Determine the (x, y) coordinate at the center of the cell enclosing the given text.  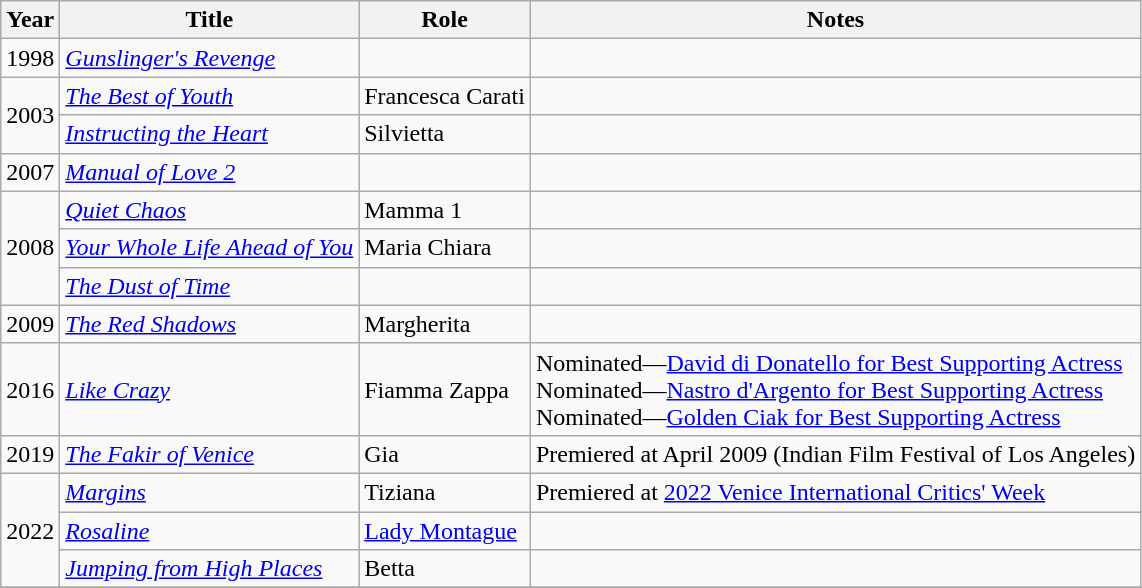
Premiered at April 2009 (Indian Film Festival of Los Angeles) (835, 454)
Rosaline (210, 531)
Quiet Chaos (210, 210)
Manual of Love 2 (210, 172)
2003 (30, 115)
Gia (445, 454)
Notes (835, 20)
Tiziana (445, 492)
Role (445, 20)
2009 (30, 324)
Jumping from High Places (210, 569)
Margins (210, 492)
Lady Montague (445, 531)
2016 (30, 389)
Betta (445, 569)
The Red Shadows (210, 324)
2019 (30, 454)
Gunslinger's Revenge (210, 58)
Instructing the Heart (210, 134)
The Dust of Time (210, 286)
Premiered at 2022 Venice International Critics' Week (835, 492)
Francesca Carati (445, 96)
Year (30, 20)
Your Whole Life Ahead of You (210, 248)
Silvietta (445, 134)
Title (210, 20)
Like Crazy (210, 389)
2008 (30, 248)
Fiamma Zappa (445, 389)
The Best of Youth (210, 96)
Maria Chiara (445, 248)
Margherita (445, 324)
1998 (30, 58)
2022 (30, 530)
2007 (30, 172)
The Fakir of Venice (210, 454)
Mamma 1 (445, 210)
